Search for the cell housing the specified text and yield its [X, Y] center coordinate. 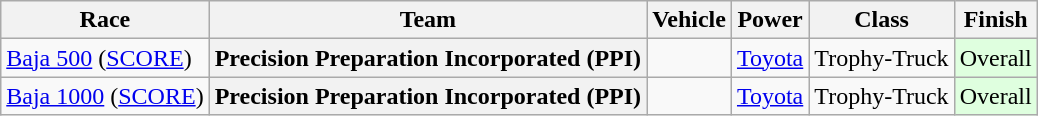
Vehicle [690, 20]
Finish [996, 20]
Baja 500 (SCORE) [105, 58]
Race [105, 20]
Team [428, 20]
Baja 1000 (SCORE) [105, 96]
Power [770, 20]
Class [882, 20]
